Capture the cell that displays the provided text and extract its [x, y] central coordinate. 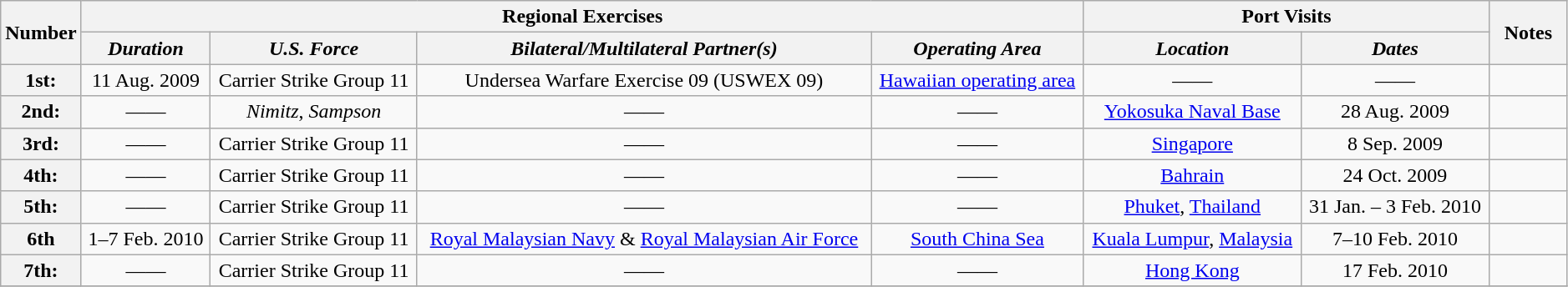
Duration [145, 48]
Phuket, Thailand [1192, 207]
4th: [41, 175]
Singapore [1192, 143]
5th: [41, 207]
17 Feb. 2010 [1395, 270]
2nd: [41, 112]
Bilateral/Multilateral Partner(s) [643, 48]
8 Sep. 2009 [1395, 143]
Nimitz, Sampson [314, 112]
Kuala Lumpur, Malaysia [1192, 239]
Bahrain [1192, 175]
Dates [1395, 48]
1–7 Feb. 2010 [145, 239]
Notes [1529, 33]
6th [41, 239]
Yokosuka Naval Base [1192, 112]
Undersea Warfare Exercise 09 (USWEX 09) [643, 80]
1st: [41, 80]
Number [41, 33]
Location [1192, 48]
3rd: [41, 143]
11 Aug. 2009 [145, 80]
24 Oct. 2009 [1395, 175]
Hawaiian operating area [977, 80]
Port Visits [1286, 17]
7–10 Feb. 2010 [1395, 239]
U.S. Force [314, 48]
7th: [41, 270]
Regional Exercises [582, 17]
Hong Kong [1192, 270]
Royal Malaysian Navy & Royal Malaysian Air Force [643, 239]
South China Sea [977, 239]
28 Aug. 2009 [1395, 112]
Operating Area [977, 48]
31 Jan. – 3 Feb. 2010 [1395, 207]
